For the text-containing cell, return its midpoint in [x, y] coordinate format. 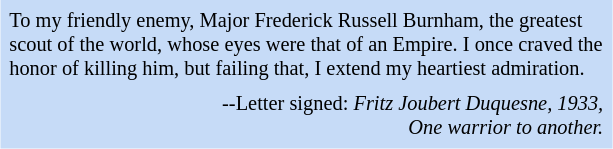
--Letter signed: Fritz Joubert Duquesne, 1933, One warrior to another. [306, 116]
